Output the [x, y] coordinate of the center of the cell containing the given text.  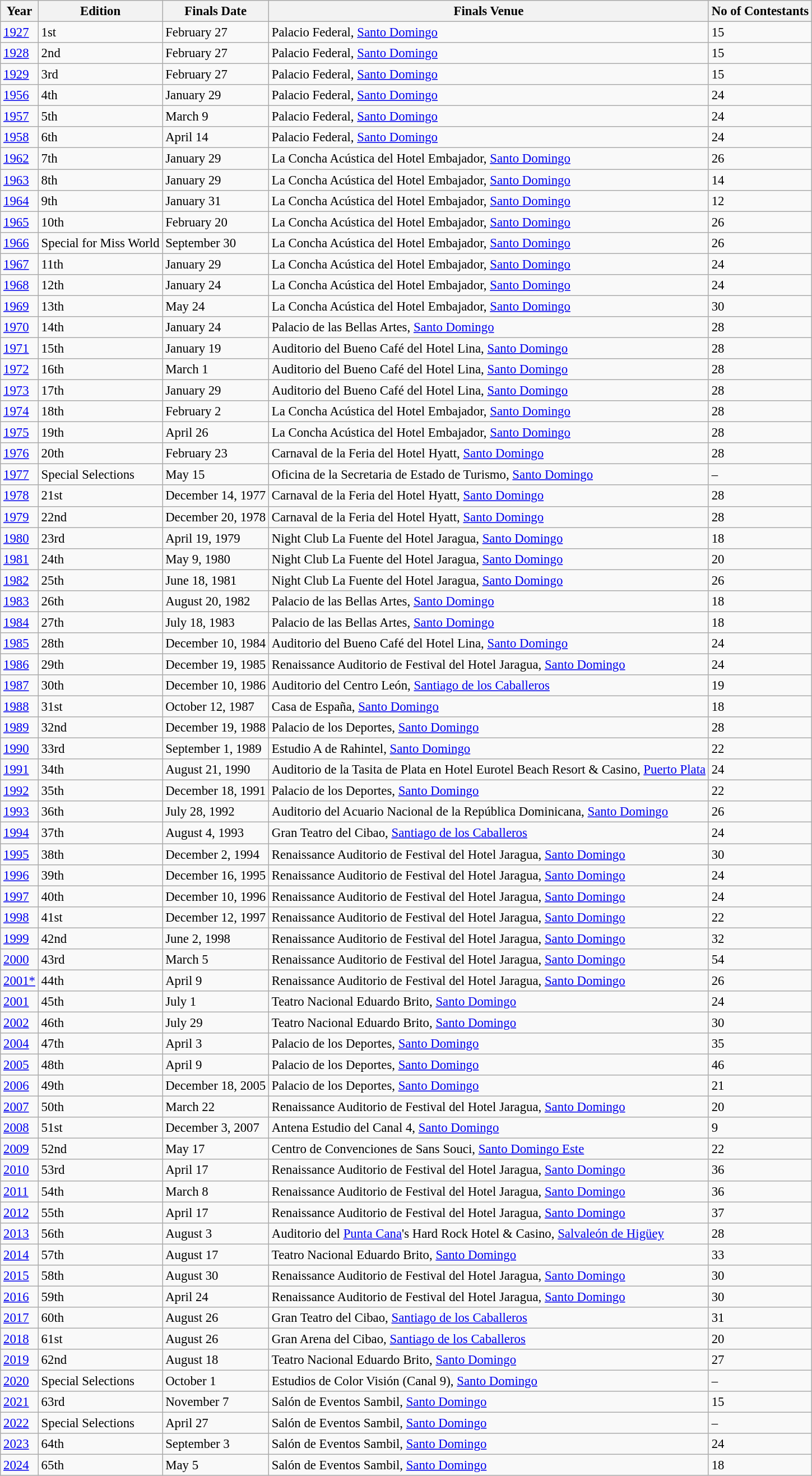
27 [760, 1360]
51st [100, 1128]
October 12, 1987 [216, 707]
Auditorio del Punta Cana's Hard Rock Hotel & Casino, Salvaleón de Higüey [489, 1233]
1997 [20, 896]
4th [100, 95]
32 [760, 938]
August 18 [216, 1360]
2015 [20, 1276]
November 7 [216, 1402]
1974 [20, 411]
2018 [20, 1339]
Year [20, 11]
24th [100, 559]
January 19 [216, 348]
September 3 [216, 1444]
19th [100, 433]
December 18, 1991 [216, 791]
2004 [20, 1044]
2022 [20, 1423]
41st [100, 917]
33rd [100, 749]
1928 [20, 53]
20th [100, 454]
28th [100, 644]
57th [100, 1255]
December 16, 1995 [216, 875]
1956 [20, 95]
21st [100, 496]
1979 [20, 517]
32nd [100, 728]
March 8 [216, 1191]
44th [100, 980]
1991 [20, 770]
12th [100, 285]
Auditorio de la Tasita de Plata en Hotel Eurotel Beach Resort & Casino, Puerto Plata [489, 770]
58th [100, 1276]
December 14, 1977 [216, 496]
1st [100, 33]
39th [100, 875]
45th [100, 1002]
2019 [20, 1360]
1969 [20, 306]
18th [100, 411]
August 17 [216, 1255]
1958 [20, 137]
35 [760, 1044]
August 21, 1990 [216, 770]
Estudios de Color Visión (Canal 9), Santo Domingo [489, 1381]
2010 [20, 1170]
September 1, 1989 [216, 749]
1992 [20, 791]
1983 [20, 601]
2024 [20, 1465]
25th [100, 580]
65th [100, 1465]
1990 [20, 749]
10th [100, 222]
1994 [20, 833]
2001* [20, 980]
Oficina de la Secretaria de Estado de Turismo, Santo Domingo [489, 475]
Estudio A de Rahintel, Santo Domingo [489, 749]
April 14 [216, 137]
Antena Estudio del Canal 4, Santo Domingo [489, 1128]
April 3 [216, 1044]
2014 [20, 1255]
Special for Miss World [100, 243]
1988 [20, 707]
May 17 [216, 1149]
February 23 [216, 454]
30th [100, 686]
1999 [20, 938]
16th [100, 369]
21 [760, 1086]
Finals Date [216, 11]
1981 [20, 559]
1998 [20, 917]
2nd [100, 53]
June 2, 1998 [216, 938]
53rd [100, 1170]
2005 [20, 1065]
2011 [20, 1191]
62nd [100, 1360]
October 1 [216, 1381]
February 20 [216, 222]
Edition [100, 11]
36th [100, 812]
2012 [20, 1213]
1985 [20, 644]
55th [100, 1213]
1929 [20, 75]
1973 [20, 391]
Auditorio del Acuario Nacional de la República Dominicana, Santo Domingo [489, 812]
49th [100, 1086]
1967 [20, 264]
May 24 [216, 306]
2009 [20, 1149]
Auditorio del Centro León, Santiago de los Caballeros [489, 686]
March 22 [216, 1107]
May 15 [216, 475]
23rd [100, 538]
August 30 [216, 1276]
1989 [20, 728]
December 10, 1986 [216, 686]
1995 [20, 854]
14 [760, 180]
Casa de España, Santo Domingo [489, 707]
No of Contestants [760, 11]
May 9, 1980 [216, 559]
April 19, 1979 [216, 538]
August 20, 1982 [216, 601]
2008 [20, 1128]
46th [100, 1022]
Gran Arena del Cibao, Santiago de los Caballeros [489, 1339]
July 29 [216, 1022]
2007 [20, 1107]
September 30 [216, 243]
1984 [20, 622]
48th [100, 1065]
April 26 [216, 433]
1986 [20, 664]
38th [100, 854]
34th [100, 770]
1972 [20, 369]
29th [100, 664]
3rd [100, 75]
May 5 [216, 1465]
56th [100, 1233]
1977 [20, 475]
Finals Venue [489, 11]
2002 [20, 1022]
1980 [20, 538]
December 18, 2005 [216, 1086]
37th [100, 833]
1964 [20, 201]
July 18, 1983 [216, 622]
33 [760, 1255]
1968 [20, 285]
2000 [20, 960]
11th [100, 264]
1970 [20, 327]
December 10, 1984 [216, 644]
December 20, 1978 [216, 517]
June 18, 1981 [216, 580]
54th [100, 1191]
47th [100, 1044]
12 [760, 201]
April 27 [216, 1423]
27th [100, 622]
2016 [20, 1297]
1996 [20, 875]
April 24 [216, 1297]
14th [100, 327]
63rd [100, 1402]
December 10, 1996 [216, 896]
March 5 [216, 960]
2023 [20, 1444]
31 [760, 1318]
1971 [20, 348]
7th [100, 159]
1963 [20, 180]
December 12, 1997 [216, 917]
26th [100, 601]
1965 [20, 222]
35th [100, 791]
1962 [20, 159]
2021 [20, 1402]
1966 [20, 243]
52nd [100, 1149]
2013 [20, 1233]
6th [100, 137]
February 2 [216, 411]
5th [100, 117]
43rd [100, 960]
August 4, 1993 [216, 833]
64th [100, 1444]
15th [100, 348]
2017 [20, 1318]
July 1 [216, 1002]
2020 [20, 1381]
December 19, 1988 [216, 728]
1982 [20, 580]
1978 [20, 496]
22nd [100, 517]
46 [760, 1065]
31st [100, 707]
March 9 [216, 117]
2006 [20, 1086]
1976 [20, 454]
19 [760, 686]
9 [760, 1128]
37 [760, 1213]
December 19, 1985 [216, 664]
42nd [100, 938]
December 3, 2007 [216, 1128]
61st [100, 1339]
August 3 [216, 1233]
1975 [20, 433]
1993 [20, 812]
2001 [20, 1002]
13th [100, 306]
60th [100, 1318]
January 31 [216, 201]
1927 [20, 33]
1957 [20, 117]
17th [100, 391]
1987 [20, 686]
9th [100, 201]
59th [100, 1297]
8th [100, 180]
July 28, 1992 [216, 812]
Centro de Convenciones de Sans Souci, Santo Domingo Este [489, 1149]
December 2, 1994 [216, 854]
March 1 [216, 369]
40th [100, 896]
50th [100, 1107]
54 [760, 960]
